Extract the [X, Y] coordinate from the center of the cell holding the provided text.  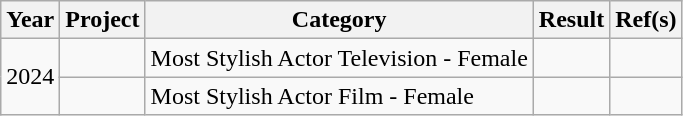
Result [571, 20]
Year [30, 20]
Ref(s) [646, 20]
Category [339, 20]
Most Stylish Actor Television - Female [339, 58]
2024 [30, 77]
Most Stylish Actor Film - Female [339, 96]
Project [102, 20]
